Return (X, Y) of the center of cell containing provided text 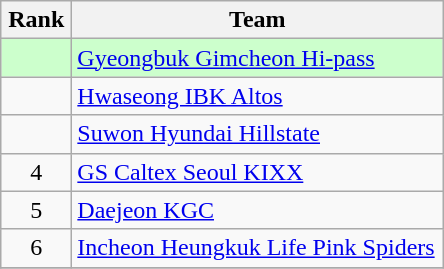
Daejeon KGC (258, 210)
Suwon Hyundai Hillstate (258, 134)
GS Caltex Seoul KIXX (258, 172)
Rank (36, 20)
Gyeongbuk Gimcheon Hi-pass (258, 58)
Hwaseong IBK Altos (258, 96)
6 (36, 248)
Team (258, 20)
4 (36, 172)
Incheon Heungkuk Life Pink Spiders (258, 248)
5 (36, 210)
